Scan for the cell matching the given text and deliver its [X, Y] coordinate at center. 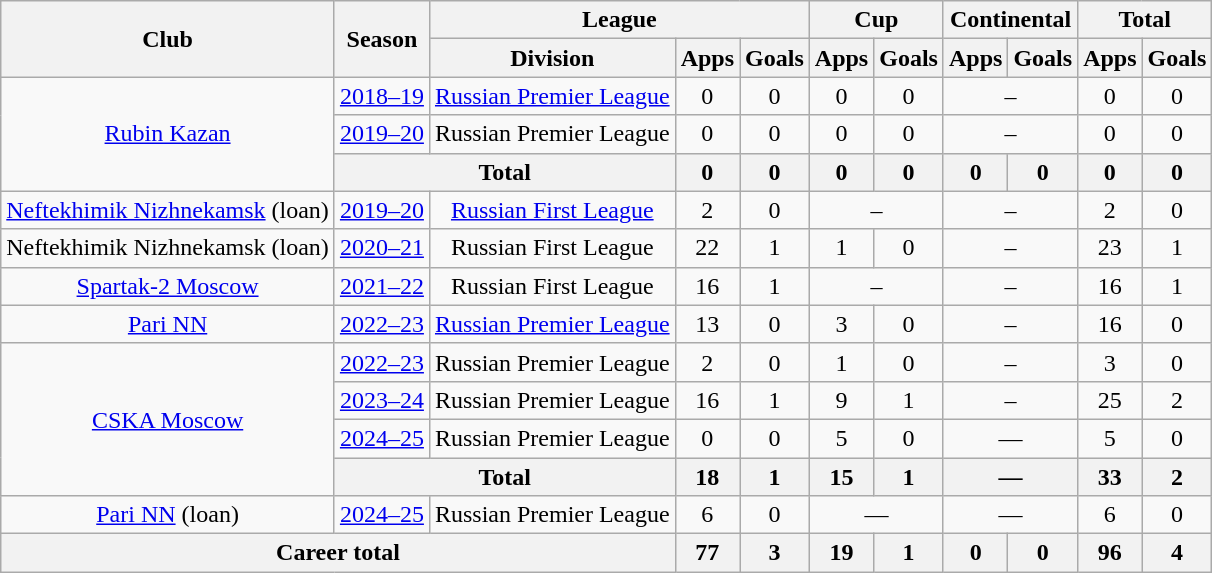
18 [707, 477]
Pari NN (loan) [168, 515]
League [619, 20]
2023–24 [382, 400]
Pari NN [168, 324]
2020–21 [382, 248]
Continental [1010, 20]
Division [552, 58]
CSKA Moscow [168, 419]
Rubin Kazan [168, 134]
15 [841, 477]
13 [707, 324]
Club [168, 39]
25 [1110, 400]
Cup [876, 20]
19 [841, 553]
Spartak-2 Moscow [168, 286]
77 [707, 553]
23 [1110, 248]
2018–19 [382, 96]
96 [1110, 553]
22 [707, 248]
4 [1177, 553]
Season [382, 39]
2021–22 [382, 286]
9 [841, 400]
33 [1110, 477]
Career total [338, 553]
